For the text-containing cell, return its midpoint in (X, Y) coordinate format. 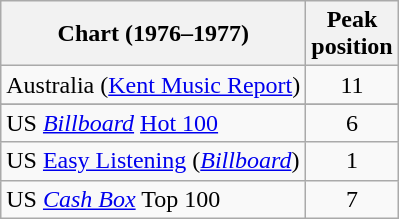
7 (352, 199)
US Easy Listening (Billboard) (154, 161)
11 (352, 85)
US Cash Box Top 100 (154, 199)
Chart (1976–1977) (154, 34)
Peakposition (352, 34)
US Billboard Hot 100 (154, 123)
Australia (Kent Music Report) (154, 85)
6 (352, 123)
1 (352, 161)
